Search for the cell housing the specified text and yield its [x, y] center coordinate. 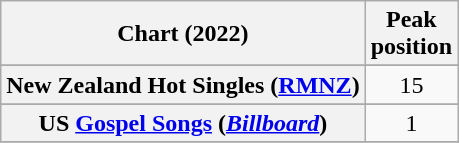
1 [411, 123]
New Zealand Hot Singles (RMNZ) [183, 85]
US Gospel Songs (Billboard) [183, 123]
15 [411, 85]
Peakposition [411, 34]
Chart (2022) [183, 34]
